Scan for the cell matching the given text and deliver its (X, Y) coordinate at center. 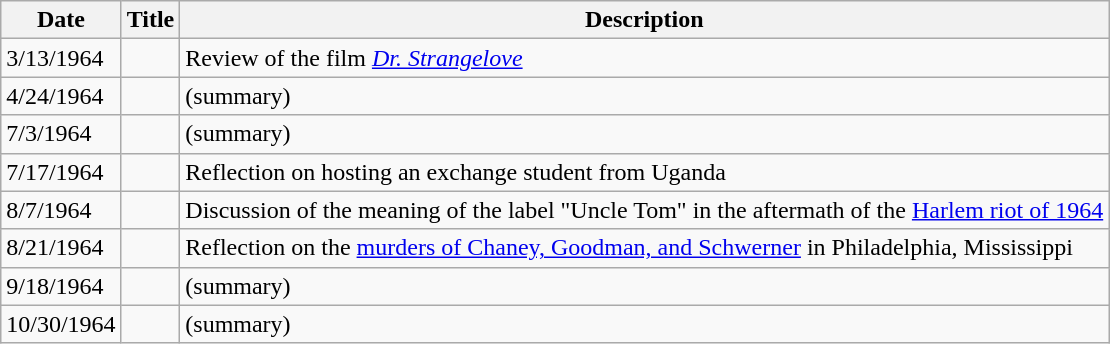
Date (61, 20)
3/13/1964 (61, 58)
Reflection on the murders of Chaney, Goodman, and Schwerner in Philadelphia, Mississippi (644, 248)
10/30/1964 (61, 324)
Review of the film Dr. Strangelove (644, 58)
8/21/1964 (61, 248)
7/17/1964 (61, 172)
8/7/1964 (61, 210)
7/3/1964 (61, 134)
Description (644, 20)
4/24/1964 (61, 96)
Title (150, 20)
Discussion of the meaning of the label "Uncle Tom" in the aftermath of the Harlem riot of 1964 (644, 210)
9/18/1964 (61, 286)
Reflection on hosting an exchange student from Uganda (644, 172)
